Identify which cell holds the provided text, then report its (x, y) central coordinate. 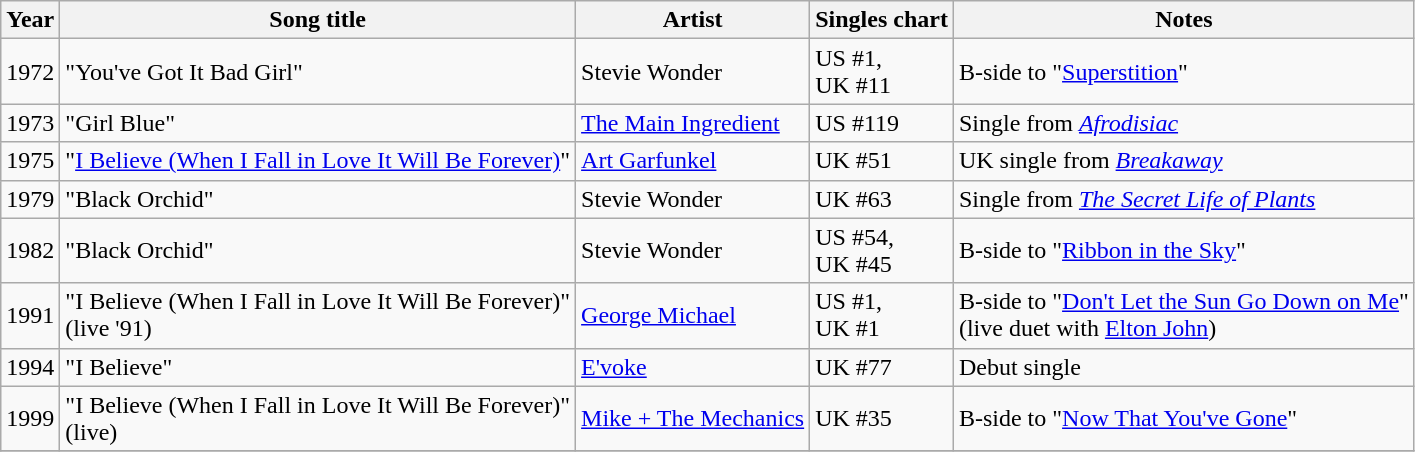
Art Garfunkel (693, 161)
"I Believe (When I Fall in Love It Will Be Forever)" (318, 161)
Single from The Secret Life of Plants (1184, 199)
B-side to "Ribbon in the Sky" (1184, 250)
US #1,UK #1 (882, 316)
"Girl Blue" (318, 123)
UK #51 (882, 161)
US #54,UK #45 (882, 250)
B-side to "Now That You've Gone" (1184, 418)
Single from Afrodisiac (1184, 123)
Year (30, 20)
1975 (30, 161)
George Michael (693, 316)
B-side to "Superstition" (1184, 72)
US #119 (882, 123)
"I Believe (When I Fall in Love It Will Be Forever)"(live) (318, 418)
Singles chart (882, 20)
1973 (30, 123)
1999 (30, 418)
Mike + The Mechanics (693, 418)
US #1,UK #11 (882, 72)
1982 (30, 250)
"I Believe (When I Fall in Love It Will Be Forever)"(live '91) (318, 316)
UK #63 (882, 199)
1991 (30, 316)
Song title (318, 20)
The Main Ingredient (693, 123)
1979 (30, 199)
Notes (1184, 20)
Artist (693, 20)
E'voke (693, 367)
B-side to "Don't Let the Sun Go Down on Me"(live duet with Elton John) (1184, 316)
UK #77 (882, 367)
Debut single (1184, 367)
UK #35 (882, 418)
UK single from Breakaway (1184, 161)
1972 (30, 72)
"You've Got It Bad Girl" (318, 72)
"I Believe" (318, 367)
1994 (30, 367)
